For the text-containing cell, return its midpoint in (x, y) coordinate format. 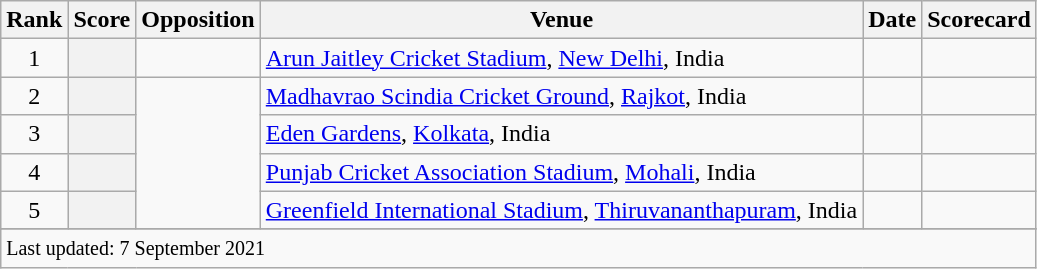
Rank (34, 20)
Arun Jaitley Cricket Stadium, New Delhi, India (561, 58)
3 (34, 134)
1 (34, 58)
Eden Gardens, Kolkata, India (561, 134)
4 (34, 172)
5 (34, 210)
Scorecard (980, 20)
Score (102, 20)
Last updated: 7 September 2021 (519, 248)
Madhavrao Scindia Cricket Ground, Rajkot, India (561, 96)
Greenfield International Stadium, Thiruvananthapuram, India (561, 210)
2 (34, 96)
Venue (561, 20)
Punjab Cricket Association Stadium, Mohali, India (561, 172)
Opposition (198, 20)
Date (892, 20)
